Identify which cell holds the provided text, then report its (X, Y) central coordinate. 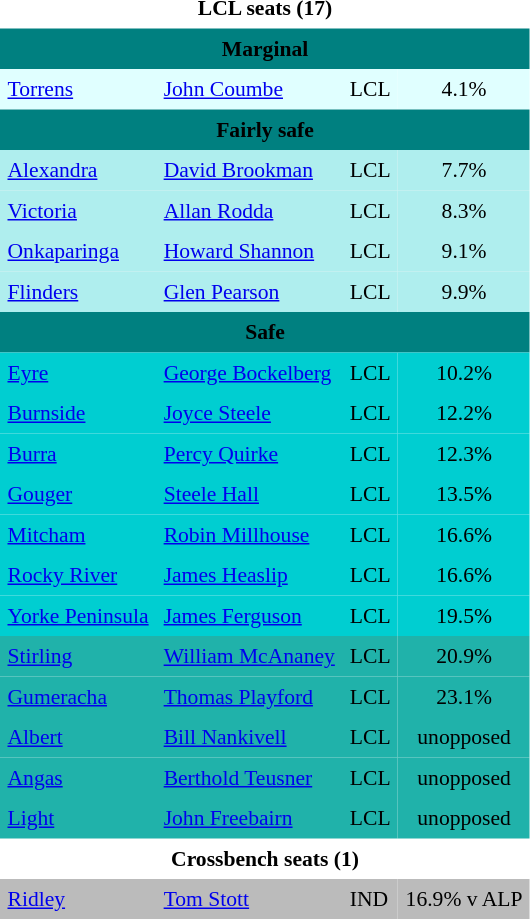
Howard Shannon (249, 251)
20.9% (464, 656)
9.1% (464, 251)
Ridley (78, 899)
Victoria (78, 210)
Gouger (78, 494)
12.2% (464, 413)
John Freebairn (249, 818)
Fairly safe (265, 129)
Torrens (78, 89)
Mitcham (78, 534)
Percy Quirke (249, 453)
12.3% (464, 453)
Marginal (265, 48)
Stirling (78, 656)
Bill Nankivell (249, 737)
Berthold Teusner (249, 777)
John Coumbe (249, 89)
Burnside (78, 413)
James Heaslip (249, 575)
16.9% v ALP (464, 899)
Tom Stott (249, 899)
8.3% (464, 210)
Glen Pearson (249, 291)
Flinders (78, 291)
James Ferguson (249, 615)
10.2% (464, 372)
George Bockelberg (249, 372)
19.5% (464, 615)
Safe (265, 332)
Alexandra (78, 170)
7.7% (464, 170)
IND (370, 899)
9.9% (464, 291)
Albert (78, 737)
Eyre (78, 372)
Light (78, 818)
Joyce Steele (249, 413)
13.5% (464, 494)
Thomas Playford (249, 696)
Yorke Peninsula (78, 615)
Robin Millhouse (249, 534)
Rocky River (78, 575)
23.1% (464, 696)
Burra (78, 453)
Crossbench seats (1) (265, 858)
Angas (78, 777)
Onkaparinga (78, 251)
David Brookman (249, 170)
Gumeracha (78, 696)
William McAnaney (249, 656)
Steele Hall (249, 494)
4.1% (464, 89)
Allan Rodda (249, 210)
